Scan for the cell matching the given text and deliver its [X, Y] coordinate at center. 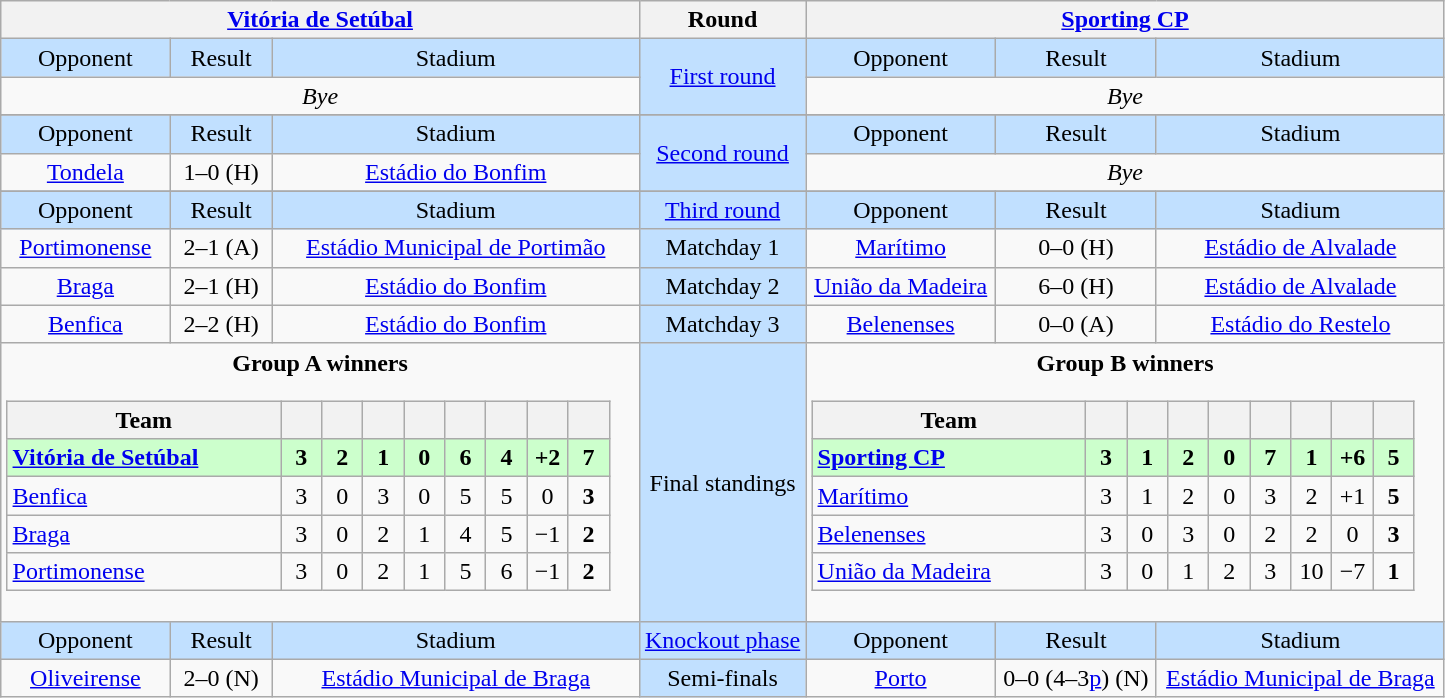
Tondela [86, 172]
2–1 (H) [221, 286]
2–0 (N) [221, 678]
Estádio Municipal de Portimão [456, 248]
0–0 (H) [1076, 248]
Second round [722, 153]
Matchday 1 [722, 248]
Porto [901, 678]
2–1 (A) [221, 248]
Final standings [722, 482]
−7 [1352, 572]
1–0 (H) [221, 172]
Round [722, 20]
Group B winners Team Sporting CP 3 1 2 0 7 1 +6 5 Marítimo 3 1 2 0 3 2 +1 5 Belenenses 3 0 3 0 2 2 0 3 União da Madeira 3 0 1 2 3 10 −7 1 [1126, 482]
2–2 (H) [221, 324]
First round [722, 77]
Matchday 2 [722, 286]
Knockout phase [722, 640]
+6 [1352, 458]
+2 [548, 458]
Matchday 3 [722, 324]
Semi-finals [722, 678]
Oliveirense [86, 678]
Third round [722, 210]
10 [1312, 572]
0–0 (4–3p) (N) [1076, 678]
Estádio do Restelo [1300, 324]
Group A winners Team Vitória de Setúbal 3 2 1 0 6 4 +2 7 Benfica 3 0 3 0 5 5 0 3 Braga 3 0 2 1 4 5 −1 2 Portimonense 3 0 2 1 5 6 −1 2 [320, 482]
+1 [1352, 496]
6–0 (H) [1076, 286]
0–0 (A) [1076, 324]
